Capture the cell that displays the provided text and extract its [X, Y] central coordinate. 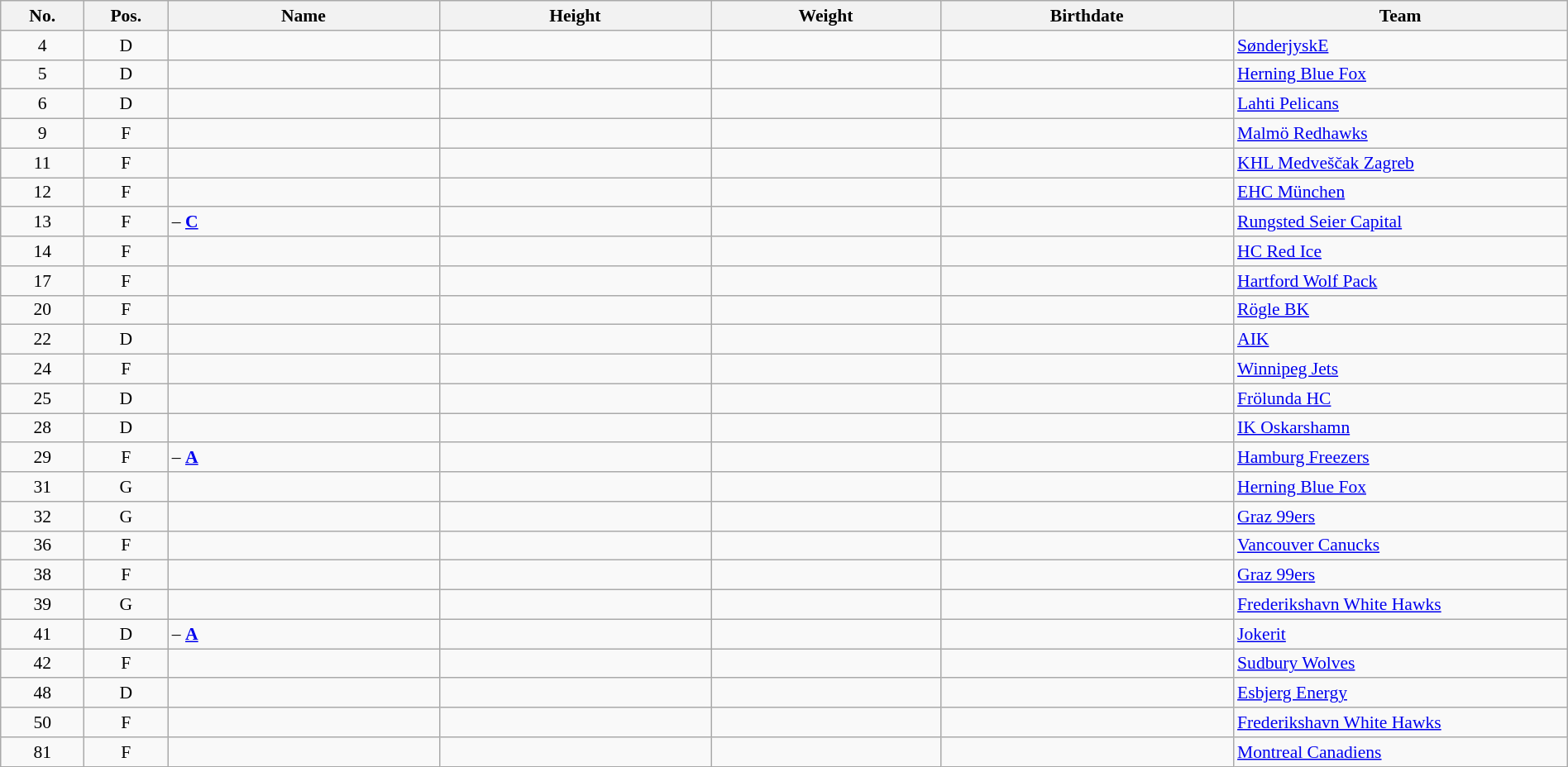
42 [43, 664]
28 [43, 428]
No. [43, 16]
38 [43, 575]
24 [43, 369]
Hamburg Freezers [1400, 458]
Height [575, 16]
AIK [1400, 340]
25 [43, 398]
9 [43, 134]
17 [43, 281]
Name [304, 16]
Sudbury Wolves [1400, 664]
29 [43, 458]
32 [43, 517]
Team [1400, 16]
Montreal Canadiens [1400, 752]
48 [43, 693]
41 [43, 634]
HC Red Ice [1400, 251]
– C [304, 222]
13 [43, 222]
SønderjyskE [1400, 45]
IK Oskarshamn [1400, 428]
20 [43, 310]
50 [43, 722]
81 [43, 752]
4 [43, 45]
22 [43, 340]
Rögle BK [1400, 310]
5 [43, 74]
39 [43, 605]
Weight [826, 16]
12 [43, 193]
EHC München [1400, 193]
14 [43, 251]
Rungsted Seier Capital [1400, 222]
Birthdate [1087, 16]
Jokerit [1400, 634]
Malmö Redhawks [1400, 134]
6 [43, 104]
36 [43, 545]
11 [43, 163]
Frölunda HC [1400, 398]
KHL Medveščak Zagreb [1400, 163]
Vancouver Canucks [1400, 545]
31 [43, 487]
Hartford Wolf Pack [1400, 281]
Winnipeg Jets [1400, 369]
Lahti Pelicans [1400, 104]
Pos. [126, 16]
Esbjerg Energy [1400, 693]
